Find where the given text appears and provide that cell's center as [x, y] coordinate. 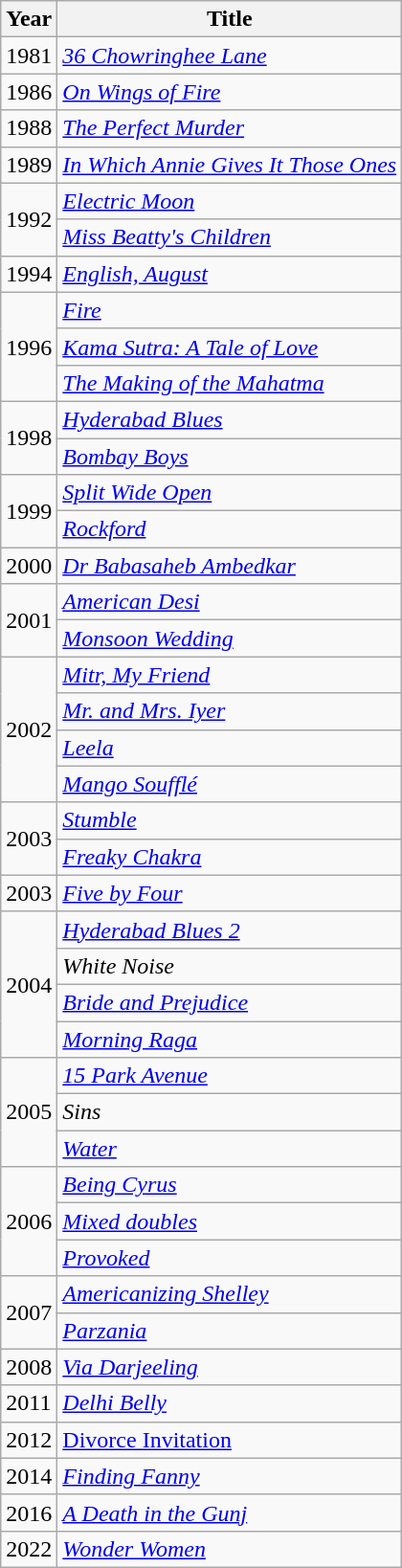
Hyderabad Blues 2 [230, 930]
1981 [29, 56]
Finding Fanny [230, 1476]
2005 [29, 1112]
2006 [29, 1221]
Sins [230, 1112]
Year [29, 19]
Provoked [230, 1258]
Divorce Invitation [230, 1440]
Being Cyrus [230, 1185]
Morning Raga [230, 1039]
Dr Babasaheb Ambedkar [230, 566]
Bombay Boys [230, 457]
Leela [230, 748]
1999 [29, 511]
Parzania [230, 1331]
1994 [29, 274]
2011 [29, 1403]
Bride and Prejudice [230, 1002]
Kama Sutra: A Tale of Love [230, 347]
Split Wide Open [230, 493]
1986 [29, 92]
2001 [29, 620]
On Wings of Fire [230, 92]
Title [230, 19]
1996 [29, 347]
Wonder Women [230, 1549]
The Perfect Murder [230, 128]
Electric Moon [230, 201]
2000 [29, 566]
1998 [29, 437]
White Noise [230, 966]
The Making of the Mahatma [230, 383]
Mitr, My Friend [230, 675]
Rockford [230, 529]
Stumble [230, 820]
2007 [29, 1312]
Via Darjeeling [230, 1367]
Water [230, 1149]
2012 [29, 1440]
1992 [29, 219]
Mango Soufflé [230, 784]
2008 [29, 1367]
A Death in the Gunj [230, 1512]
American Desi [230, 602]
Five by Four [230, 893]
Hyderabad Blues [230, 419]
36 Chowringhee Lane [230, 56]
Fire [230, 310]
1989 [29, 165]
1988 [29, 128]
English, August [230, 274]
2016 [29, 1512]
Miss Beatty's Children [230, 237]
Delhi Belly [230, 1403]
Monsoon Wedding [230, 638]
2022 [29, 1549]
In Which Annie Gives It Those Ones [230, 165]
2002 [29, 729]
Mixed doubles [230, 1221]
2014 [29, 1476]
Americanizing Shelley [230, 1294]
2004 [29, 984]
15 Park Avenue [230, 1076]
Mr. and Mrs. Iyer [230, 711]
Freaky Chakra [230, 857]
